Return [X, Y] of the center of cell containing provided text 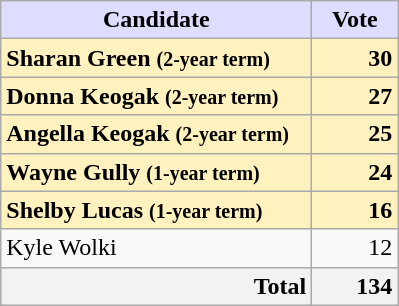
16 [355, 210]
24 [355, 172]
12 [355, 248]
Vote [355, 20]
Shelby Lucas (1-year term) [156, 210]
134 [355, 286]
27 [355, 96]
Wayne Gully (1-year term) [156, 172]
Donna Keogak (2-year term) [156, 96]
Angella Keogak (2-year term) [156, 134]
25 [355, 134]
Total [156, 286]
Kyle Wolki [156, 248]
Sharan Green (2-year term) [156, 58]
30 [355, 58]
Candidate [156, 20]
